From the cell containing the given text, extract its center point as [x, y] coordinate. 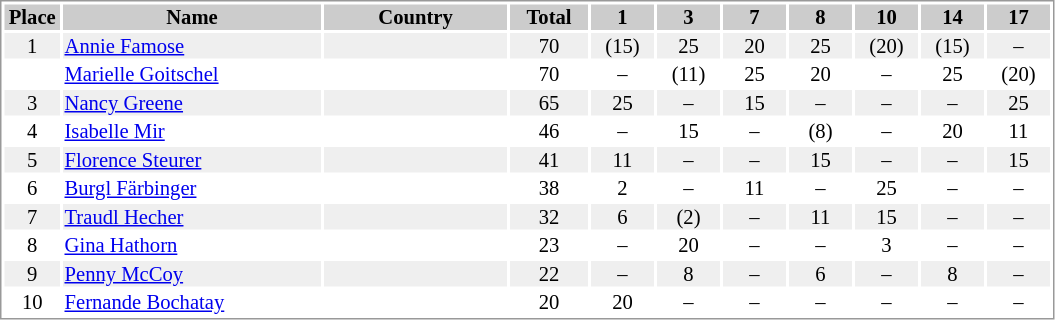
Isabelle Mir [192, 131]
Country [416, 17]
9 [32, 274]
Name [192, 17]
14 [952, 17]
Marielle Goitschel [192, 75]
4 [32, 131]
Penny McCoy [192, 274]
5 [32, 160]
32 [549, 217]
22 [549, 274]
Traudl Hecher [192, 217]
65 [549, 103]
Burgl Färbinger [192, 189]
46 [549, 131]
Place [32, 17]
Fernande Bochatay [192, 303]
Annie Famose [192, 46]
17 [1018, 17]
2 [622, 189]
(11) [688, 75]
41 [549, 160]
23 [549, 245]
38 [549, 189]
Gina Hathorn [192, 245]
(8) [820, 131]
Nancy Greene [192, 103]
Florence Steurer [192, 160]
(2) [688, 217]
Total [549, 17]
